Return (x, y) of the center of cell containing provided text 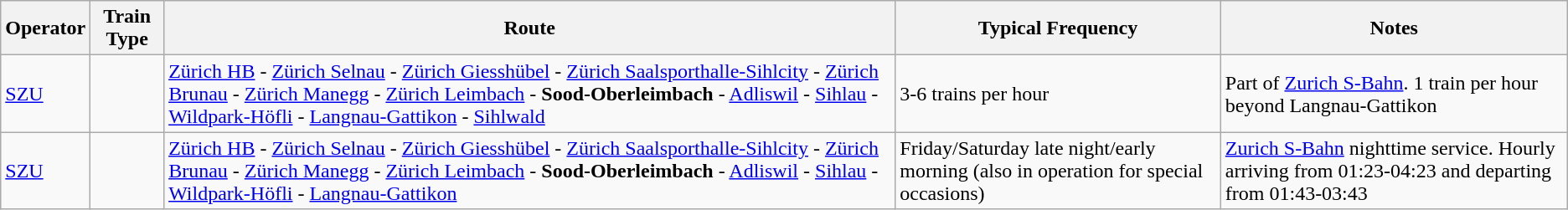
Operator (45, 28)
Zurich S-Bahn nighttime service. Hourly arriving from 01:23-04:23 and departing from 01:43-03:43 (1394, 171)
3-6 trains per hour (1058, 94)
Train Type (127, 28)
Part of Zurich S-Bahn. 1 train per hour beyond Langnau-Gattikon (1394, 94)
Friday/Saturday late night/early morning (also in operation for special occasions) (1058, 171)
Typical Frequency (1058, 28)
Notes (1394, 28)
Route (529, 28)
